Provide the [X, Y] coordinate of the cell's center where the given text is located.  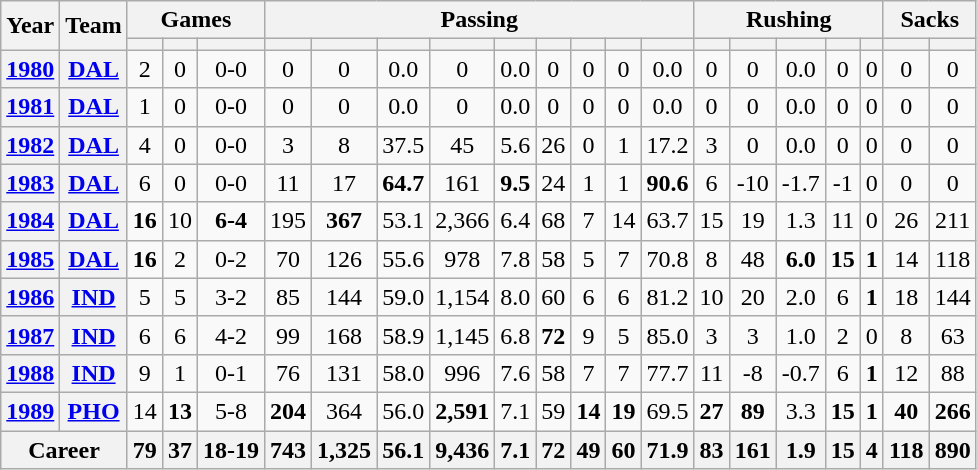
1980 [30, 69]
7.8 [516, 259]
-8 [752, 373]
55.6 [404, 259]
49 [588, 449]
3-2 [230, 297]
59 [554, 411]
77.7 [668, 373]
Passing [480, 20]
Team [94, 26]
2,366 [462, 221]
37 [180, 449]
978 [462, 259]
7.6 [516, 373]
1,145 [462, 335]
37.5 [404, 145]
6.4 [516, 221]
131 [344, 373]
70 [288, 259]
81.2 [668, 297]
90.6 [668, 183]
2.0 [800, 297]
20 [752, 297]
71.9 [668, 449]
996 [462, 373]
17 [344, 183]
1986 [30, 297]
Career [64, 449]
4-2 [230, 335]
Games [196, 20]
2,591 [462, 411]
195 [288, 221]
Rushing [788, 20]
364 [344, 411]
24 [554, 183]
83 [712, 449]
1.0 [800, 335]
1987 [30, 335]
1.9 [800, 449]
1985 [30, 259]
69.5 [668, 411]
99 [288, 335]
Sacks [930, 20]
-1.7 [800, 183]
58.9 [404, 335]
1988 [30, 373]
63.7 [668, 221]
367 [344, 221]
70.8 [668, 259]
18 [906, 297]
1989 [30, 411]
1.3 [800, 221]
48 [752, 259]
63 [952, 335]
58.0 [404, 373]
68 [554, 221]
89 [752, 411]
890 [952, 449]
0-2 [230, 259]
5-8 [230, 411]
PHO [94, 411]
204 [288, 411]
1982 [30, 145]
85.0 [668, 335]
56.1 [404, 449]
1983 [30, 183]
18-19 [230, 449]
1,325 [344, 449]
6.8 [516, 335]
59.0 [404, 297]
12 [906, 373]
85 [288, 297]
168 [344, 335]
Year [30, 26]
6.0 [800, 259]
0-1 [230, 373]
1981 [30, 107]
27 [712, 411]
-1 [842, 183]
40 [906, 411]
79 [144, 449]
-0.7 [800, 373]
1984 [30, 221]
17.2 [668, 145]
9.5 [516, 183]
13 [180, 411]
8.0 [516, 297]
743 [288, 449]
211 [952, 221]
76 [288, 373]
-10 [752, 183]
53.1 [404, 221]
64.7 [404, 183]
3.3 [800, 411]
5.6 [516, 145]
9,436 [462, 449]
6-4 [230, 221]
1,154 [462, 297]
45 [462, 145]
266 [952, 411]
126 [344, 259]
88 [952, 373]
56.0 [404, 411]
